From the cell containing the given text, extract its center point as (X, Y) coordinate. 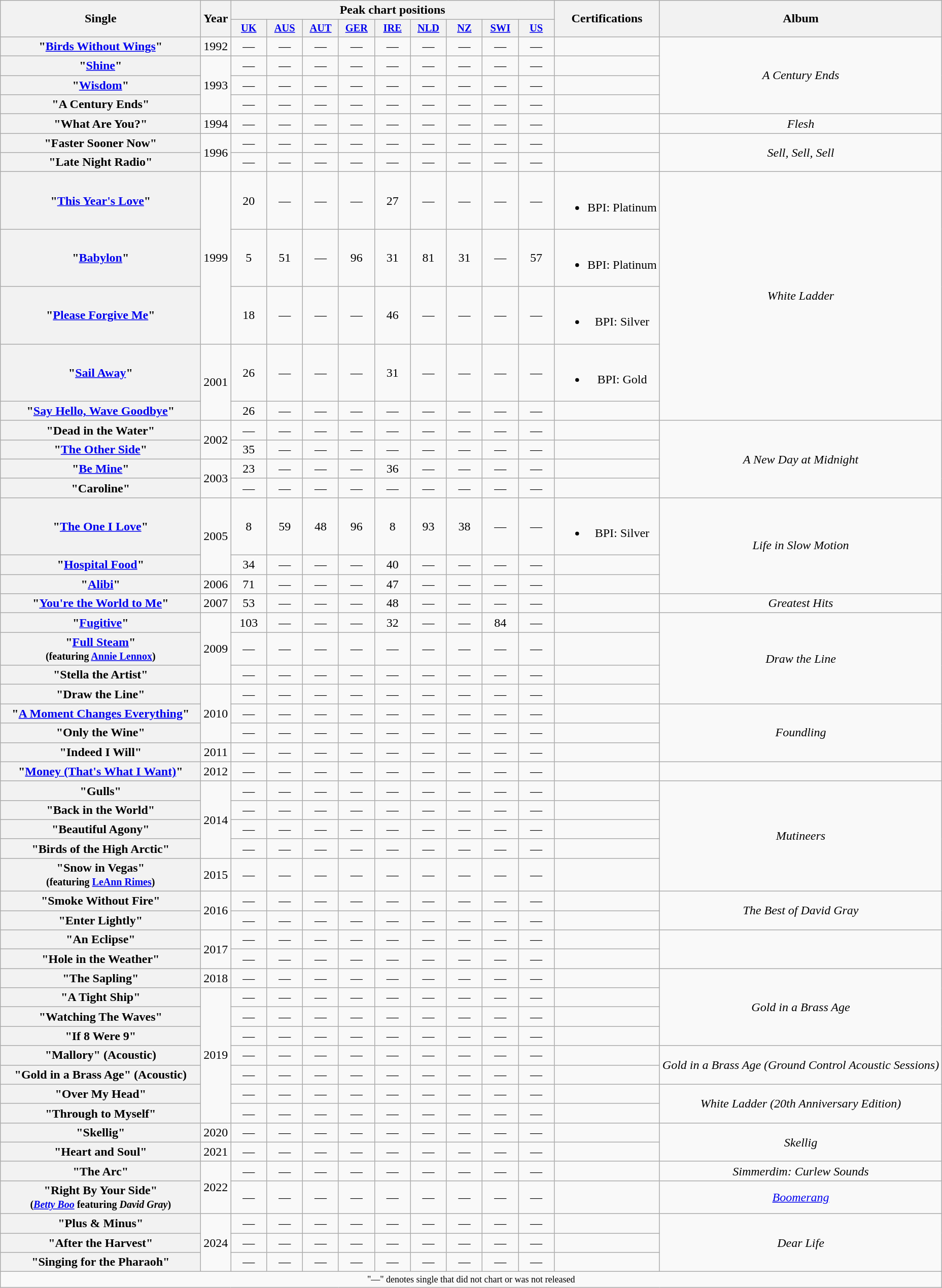
2005 (216, 535)
"Hole in the Weather" (100, 959)
Foundling (800, 733)
2002 (216, 440)
2017 (216, 949)
"Watching The Waves" (100, 1017)
"Beautiful Agony" (100, 829)
"A Moment Changes Everything" (100, 713)
Gold in a Brass Age (Ground Control Acoustic Sessions) (800, 1065)
"You're the World to Me" (100, 603)
Skellig (800, 1142)
BPI: Gold (607, 372)
"Gulls" (100, 791)
A Century Ends (800, 75)
1993 (216, 85)
"—" denotes single that did not chart or was not released (471, 1280)
93 (428, 526)
"Skellig" (100, 1132)
"Stella the Artist" (100, 675)
2022 (216, 1188)
"After the Harvest" (100, 1243)
1994 (216, 124)
2010 (216, 713)
36 (393, 469)
"Indeed I Will" (100, 752)
"An Eclipse" (100, 940)
81 (428, 258)
White Ladder (20th Anniversary Edition) (800, 1103)
"A Century Ends" (100, 104)
"A Tight Ship" (100, 997)
2007 (216, 603)
1999 (216, 258)
"Mallory" (Acoustic) (100, 1055)
"Late Night Radio" (100, 162)
2009 (216, 649)
Sell, Sell, Sell (800, 153)
Gold in a Brass Age (800, 1007)
IRE (393, 28)
"Right By Your Side"(Betty Boo featuring David Gray) (100, 1197)
"Sail Away" (100, 372)
"Heart and Soul" (100, 1152)
"Hospital Food" (100, 565)
A New Day at Midnight (800, 459)
2021 (216, 1152)
2018 (216, 978)
20 (249, 201)
40 (393, 565)
2003 (216, 478)
"Smoke Without Fire" (100, 901)
"Birds of the High Arctic" (100, 848)
"Plus & Minus" (100, 1224)
1992 (216, 46)
Greatest Hits (800, 603)
2012 (216, 771)
"The Arc" (100, 1171)
"If 8 Were 9" (100, 1036)
34 (249, 565)
18 (249, 315)
27 (393, 201)
"Fugitive" (100, 623)
"Snow in Vegas"(featuring LeAnn Rimes) (100, 874)
2015 (216, 874)
Dear Life (800, 1243)
"This Year's Love" (100, 201)
GER (356, 28)
AUT (321, 28)
51 (285, 258)
NLD (428, 28)
5 (249, 258)
Boomerang (800, 1197)
59 (285, 526)
SWI (500, 28)
"Money (That's What I Want)" (100, 771)
Certifications (607, 19)
"Dead in the Water" (100, 430)
AUS (285, 28)
2016 (216, 911)
"The Other Side" (100, 449)
"Through to Myself" (100, 1113)
"Full Steam"(featuring Annie Lennox) (100, 649)
38 (465, 526)
Peak chart positions (393, 10)
"Gold in a Brass Age" (Acoustic) (100, 1075)
57 (537, 258)
2001 (216, 382)
Year (216, 19)
"Only the Wine" (100, 733)
"The Sapling" (100, 978)
Flesh (800, 124)
2020 (216, 1132)
"Alibi" (100, 584)
White Ladder (800, 296)
84 (500, 623)
71 (249, 584)
2024 (216, 1243)
"What Are You?" (100, 124)
"Birds Without Wings" (100, 46)
2011 (216, 752)
"Shine" (100, 66)
"Say Hello, Wave Goodbye" (100, 411)
1996 (216, 153)
"Back in the World" (100, 810)
"Be Mine" (100, 469)
Life in Slow Motion (800, 546)
47 (393, 584)
"Singing for the Pharaoh" (100, 1262)
"Babylon" (100, 258)
Mutineers (800, 836)
Simmerdim: Curlew Sounds (800, 1171)
23 (249, 469)
2014 (216, 819)
53 (249, 603)
103 (249, 623)
"Over My Head" (100, 1094)
"Please Forgive Me" (100, 315)
Single (100, 19)
"Caroline" (100, 488)
2019 (216, 1055)
"Faster Sooner Now" (100, 143)
Album (800, 19)
"Enter Lightly" (100, 920)
"Draw the Line" (100, 694)
"Wisdom" (100, 85)
UK (249, 28)
32 (393, 623)
35 (249, 449)
The Best of David Gray (800, 911)
Draw the Line (800, 658)
"The One I Love" (100, 526)
2006 (216, 584)
46 (393, 315)
US (537, 28)
NZ (465, 28)
